Identify which cell holds the provided text, then report its (x, y) central coordinate. 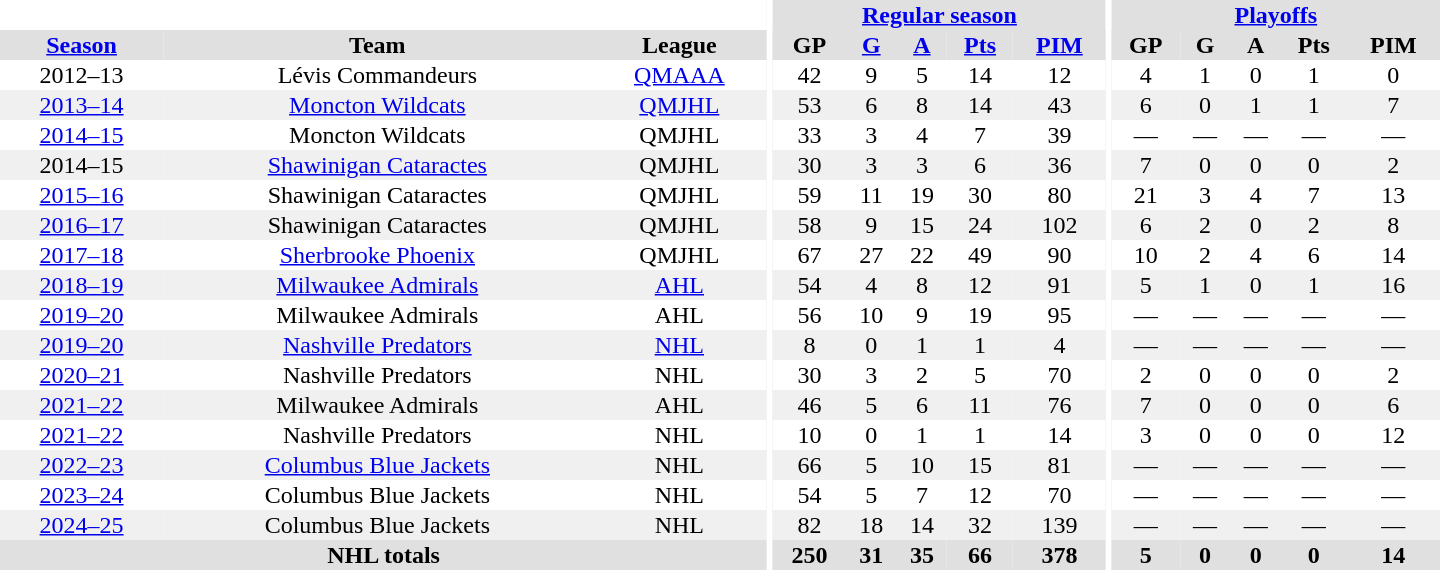
56 (810, 315)
250 (810, 555)
QMAAA (679, 75)
2023–24 (82, 495)
NHL totals (384, 555)
139 (1060, 525)
91 (1060, 285)
Regular season (940, 15)
42 (810, 75)
2017–18 (82, 255)
80 (1060, 195)
Sherbrooke Phoenix (377, 255)
95 (1060, 315)
82 (810, 525)
36 (1060, 165)
58 (810, 225)
13 (1394, 195)
2015–16 (82, 195)
2012–13 (82, 75)
53 (810, 105)
16 (1394, 285)
Team (377, 45)
22 (922, 255)
2022–23 (82, 465)
46 (810, 405)
Lévis Commandeurs (377, 75)
59 (810, 195)
49 (980, 255)
27 (872, 255)
76 (1060, 405)
Season (82, 45)
67 (810, 255)
2018–19 (82, 285)
2013–14 (82, 105)
League (679, 45)
90 (1060, 255)
32 (980, 525)
81 (1060, 465)
2020–21 (82, 375)
2024–25 (82, 525)
35 (922, 555)
31 (872, 555)
378 (1060, 555)
2016–17 (82, 225)
43 (1060, 105)
102 (1060, 225)
Playoffs (1276, 15)
39 (1060, 135)
21 (1146, 195)
24 (980, 225)
18 (872, 525)
33 (810, 135)
